Pinpoint the cell where the given text exists, returning its (x, y) midpoint coordinate. 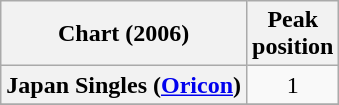
Chart (2006) (124, 34)
1 (293, 85)
Peakposition (293, 34)
Japan Singles (Oricon) (124, 85)
